Locate the cell with the specified text and output its [x, y] center coordinate. 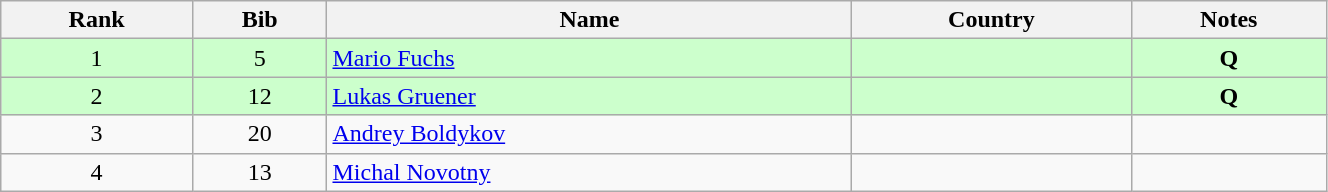
Notes [1228, 20]
2 [97, 96]
Rank [97, 20]
Bib [260, 20]
Name [590, 20]
20 [260, 134]
Michal Novotny [590, 172]
Lukas Gruener [590, 96]
1 [97, 58]
Andrey Boldykov [590, 134]
13 [260, 172]
4 [97, 172]
5 [260, 58]
Country [992, 20]
12 [260, 96]
3 [97, 134]
Mario Fuchs [590, 58]
